Find where the given text appears and provide that cell's center as [X, Y] coordinate. 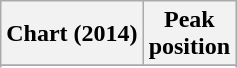
Chart (2014) [72, 34]
Peakposition [189, 34]
